Provide the [X, Y] coordinate of the cell's center where the given text is located.  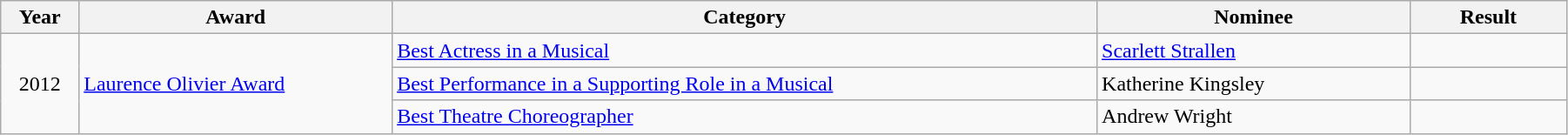
Best Performance in a Supporting Role in a Musical [745, 84]
Andrew Wright [1254, 117]
Best Theatre Choreographer [745, 117]
Katherine Kingsley [1254, 84]
Scarlett Strallen [1254, 51]
Laurence Olivier Award [236, 84]
Award [236, 17]
Category [745, 17]
Nominee [1254, 17]
Best Actress in a Musical [745, 51]
2012 [40, 84]
Year [40, 17]
Result [1488, 17]
